Provide the [X, Y] coordinate of the cell's center where the given text is located.  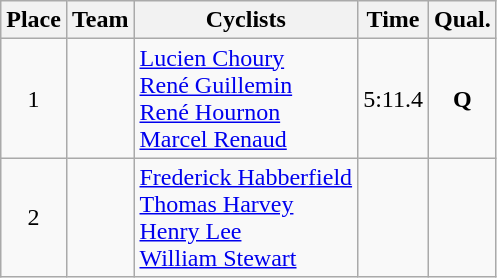
Place [34, 20]
Lucien Choury René Guillemin René Hournon Marcel Renaud [246, 98]
5:11.4 [394, 98]
Qual. [462, 20]
Cyclists [246, 20]
2 [34, 218]
Time [394, 20]
Frederick Habberfield Thomas Harvey Henry Lee William Stewart [246, 218]
Q [462, 98]
Team [100, 20]
1 [34, 98]
